Pinpoint the cell where the given text exists, returning its [X, Y] midpoint coordinate. 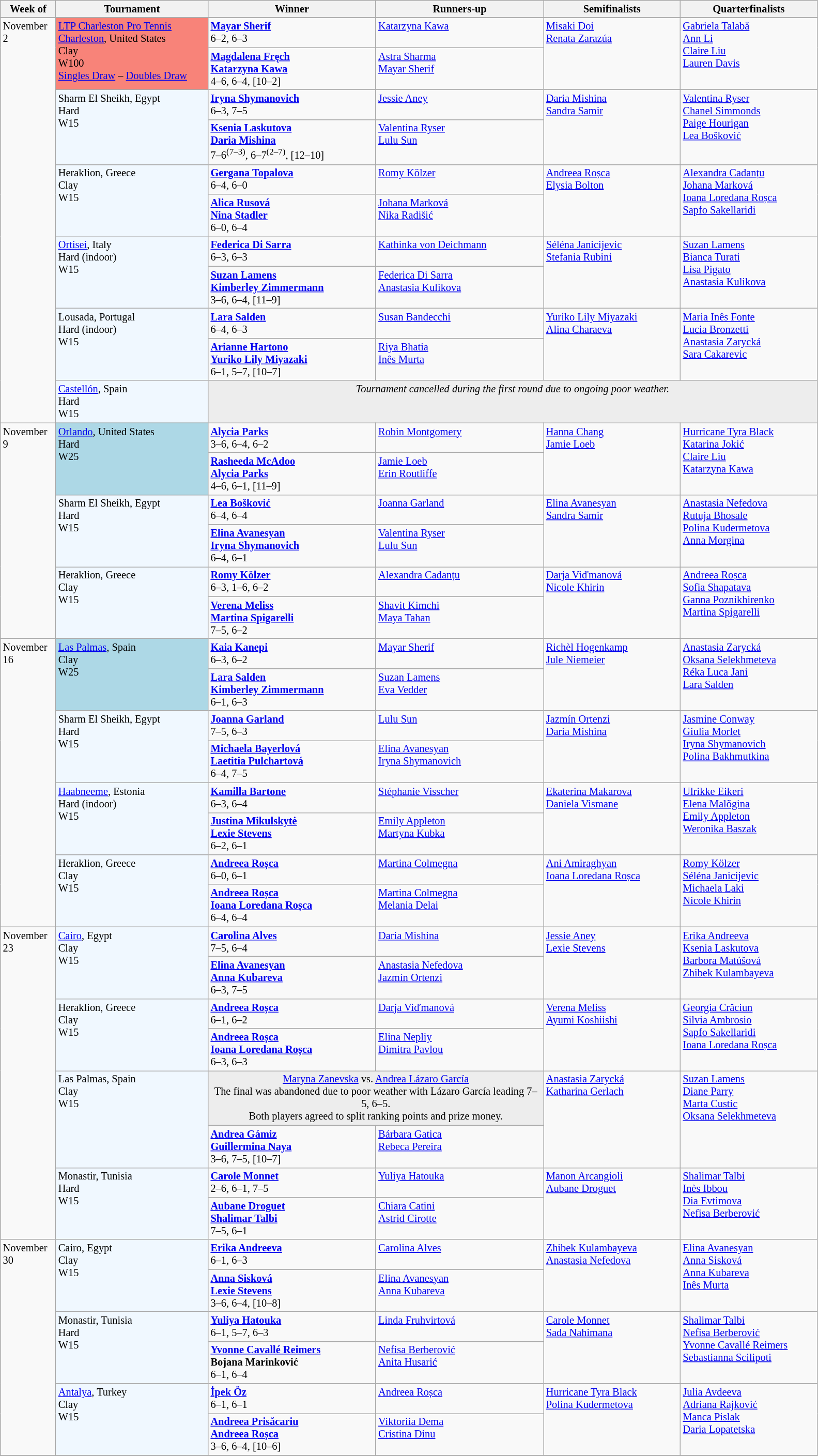
Valentina Ryser Chanel Simmonds Paige Hourigan Lea Bošković [749, 127]
Andrea Gámiz Guillermina Naya 3–6, 7–5, [10–7] [292, 1146]
İpek Öz 6–1, 6–1 [292, 1399]
Anastasia Zarycká Oksana Selekhmeteva Réka Luca Jani Lara Salden [749, 674]
Aubane Droguet Shalimar Talbi 7–5, 6–1 [292, 1218]
Anastasia Nefedova Rutuja Bhosale Polina Kudermetova Anna Morgina [749, 530]
Johana Marková Nika Radišić [460, 216]
Séléna Janicijevic Stefania Rubini [612, 272]
Katarzyna Kawa [460, 33]
Kaia Kanepi 6–3, 6–2 [292, 653]
Elina Nepliy Dimitra Pavlou [460, 1050]
Elina Avanesyan Anna Kubareva 6–3, 7–5 [292, 977]
Jessie Aney [460, 104]
Week of [28, 9]
Carolina Alves 7–5, 6–4 [292, 942]
Darja Viďmanová [460, 1014]
Romy Kölzer Séléna Janicijevic Michaela Laki Nicole Khirin [749, 890]
Andreea Roșca 6–0, 6–1 [292, 869]
Richèl Hogenkamp Jule Niemeier [612, 674]
Yuriko Lily Miyazaki Alina Charaeva [612, 344]
Martina Colmegna Melania Delai [460, 906]
Carole Monnet Sada Nahimana [612, 1347]
Alica Rusová Nina Stadler 6–0, 6–4 [292, 216]
Mayar Sherif [460, 653]
LTP Charleston Pro Tennis Charleston, United States Clay W100 Singles Draw – Doubles Draw [132, 54]
Susan Bandecchi [460, 324]
Castellón, Spain Hard W15 [132, 402]
Lousada, Portugal Hard (indoor) W15 [132, 344]
Robin Montgomery [460, 438]
Semifinalists [612, 9]
Andreea Roșca Ioana Loredana Roșca 6–3, 6–3 [292, 1050]
Ksenia Laskutova Daria Mishina 7–6(7–3), 6–7(2–7), [12–10] [292, 142]
Yuliya Hatouka [460, 1183]
Ani Amiraghyan Ioana Loredana Roșca [612, 890]
Elina Avanesyan Sandra Samir [612, 530]
November 2 [28, 220]
Hurricane Tyra Black Katarina Jokić Claire Liu Katarzyna Kawa [749, 459]
Winner [292, 9]
Las Palmas, Spain Clay W15 [132, 1118]
Justina Mikulskytė Lexie Stevens 6–2, 6–1 [292, 834]
Hanna Chang Jamie Loeb [612, 459]
Lara Salden 6–4, 6–3 [292, 324]
Anastasia Zarycká Katharina Gerlach [612, 1118]
Julia Avdeeva Adriana Rajković Manca Pislak Daria Lopatetska [749, 1419]
Kathinka von Deichmann [460, 251]
Shalimar Talbi Inès Ibbou Dia Evtimova Nefisa Berberović [749, 1203]
Las Palmas, Spain Clay W25 [132, 674]
Quarterfinalists [749, 9]
Alycia Parks 3–6, 6–4, 6–2 [292, 438]
Rasheeda McAdoo Alycia Parks 4–6, 6–1, [11–9] [292, 473]
Jasmine Conway Giulia Morlet Iryna Shymanovich Polina Bakhmutkina [749, 746]
Joanna Garland [460, 510]
Andreea Roșca Sofia Shapatava Ganna Poznikhirenko Martina Spigarelli [749, 603]
Verena Meliss Martina Spigarelli 7–5, 6–2 [292, 618]
Tournament cancelled during the first round due to ongoing poor weather. [513, 402]
Michaela Bayerlová Laetitia Pulchartová 6–4, 7–5 [292, 761]
Astra Sharma Mayar Sherif [460, 69]
Suzan Lamens Diane Parry Marta Custic Oksana Selekhmeteva [749, 1118]
Shavit Kimchi Maya Tahan [460, 618]
Gergana Topalova 6–4, 6–0 [292, 179]
November 23 [28, 1083]
Ekaterina Makarova Daniela Vismane [612, 819]
Stéphanie Visscher [460, 798]
Shalimar Talbi Nefisa Berberović Yvonne Cavallé Reimers Sebastianna Scilipoti [749, 1347]
Jazmín Ortenzi Daria Mishina [612, 746]
Alexandra Cadanțu [460, 581]
November 9 [28, 531]
Andreea Roșca 6–1, 6–2 [292, 1014]
Carolina Alves [460, 1254]
Kamilla Bartone 6–3, 6–4 [292, 798]
Elina Avanesyan Iryna Shymanovich [460, 761]
Magdalena Fręch Katarzyna Kawa 4–6, 6–4, [10–2] [292, 69]
Viktoriia Dema Cristina Dinu [460, 1434]
Lulu Sun [460, 726]
Elina Avanesyan Anna Kubareva [460, 1291]
Suzan Lamens Eva Vedder [460, 689]
Martina Colmegna [460, 869]
Arianne Hartono Yuriko Lily Miyazaki 6–1, 5–7, [10–7] [292, 359]
Elina Avanesyan Iryna Shymanovich 6–4, 6–1 [292, 545]
Ortisei, Italy Hard (indoor) W15 [132, 272]
Andreea Roșca Elysia Bolton [612, 201]
Emily Appleton Martyna Kubka [460, 834]
Ulrikke Eikeri Elena Malõgina Emily Appleton Weronika Baszak [749, 819]
Jamie Loeb Erin Routliffe [460, 473]
Nefisa Berberović Anita Husarić [460, 1362]
Suzan Lamens Kimberley Zimmermann 3–6, 6–4, [11–9] [292, 287]
Misaki Doi Renata Zarazúa [612, 54]
Hurricane Tyra Black Polina Kudermetova [612, 1419]
Federica Di Sarra 6–3, 6–3 [292, 251]
Chiara Catini Astrid Cirotte [460, 1218]
Alexandra Cadanțu Johana Marková Ioana Loredana Roșca Sapfo Sakellaridi [749, 201]
Carole Monnet 2–6, 6–1, 7–5 [292, 1183]
Joanna Garland 7–5, 6–3 [292, 726]
Elina Avanesyan Anna Sisková Anna Kubareva Inês Murta [749, 1276]
Mayar Sherif 6–2, 6–3 [292, 33]
Lea Bošković 6–4, 6–4 [292, 510]
Erika Andreeva Ksenia Laskutova Barbora Matúšová Zhibek Kulambayeva [749, 962]
Andreea Prisăcariu Andreea Roșca 3–6, 6–4, [10–6] [292, 1434]
Manon Arcangioli Aubane Droguet [612, 1203]
Romy Kölzer 6–3, 1–6, 6–2 [292, 581]
Zhibek Kulambayeva Anastasia Nefedova [612, 1276]
Jessie Aney Lexie Stevens [612, 962]
Gabriela Talabă Ann Li Claire Liu Lauren Davis [749, 54]
November 30 [28, 1347]
Daria Mishina Sandra Samir [612, 127]
Romy Kölzer [460, 179]
Verena Meliss Ayumi Koshiishi [612, 1035]
Yvonne Cavallé Reimers Bojana Marinković 6–1, 6–4 [292, 1362]
Suzan Lamens Bianca Turati Lisa Pigato Anastasia Kulikova [749, 272]
Erika Andreeva 6–1, 6–3 [292, 1254]
Linda Fruhvirtová [460, 1326]
Daria Mishina [460, 942]
Runners-up [460, 9]
Bárbara Gatica Rebeca Pereira [460, 1146]
November 16 [28, 783]
Lara Salden Kimberley Zimmermann 6–1, 6–3 [292, 689]
Antalya, Turkey Clay W15 [132, 1419]
Tournament [132, 9]
Anastasia Nefedova Jazmín Ortenzi [460, 977]
Iryna Shymanovich 6–3, 7–5 [292, 104]
Haabneeme, Estonia Hard (indoor) W15 [132, 819]
Georgia Crăciun Silvia Ambrosio Sapfo Sakellaridi Ioana Loredana Roșca [749, 1035]
Orlando, United States Hard W25 [132, 459]
Andreea Roșca [460, 1399]
Maria Inês Fonte Lucia Bronzetti Anastasia Zarycká Sara Cakarevic [749, 344]
Darja Viďmanová Nicole Khirin [612, 603]
Federica Di Sarra Anastasia Kulikova [460, 287]
Andreea Roșca Ioana Loredana Roșca 6–4, 6–4 [292, 906]
Yuliya Hatouka 6–1, 5–7, 6–3 [292, 1326]
Anna Sisková Lexie Stevens 3–6, 6–4, [10–8] [292, 1291]
Riya Bhatia Inês Murta [460, 359]
